Output the (X, Y) coordinate of the center of the cell containing the given text.  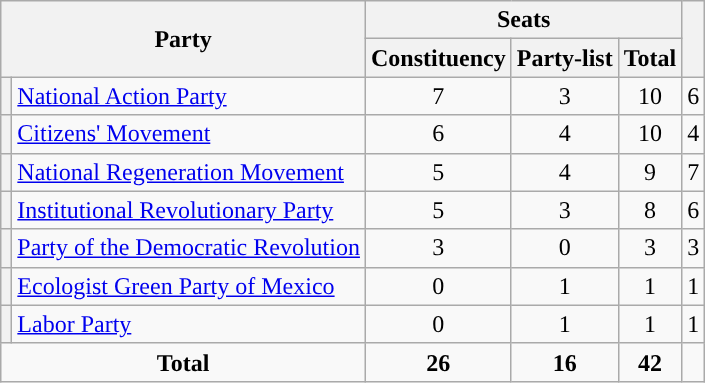
National Regeneration Movement (189, 172)
Ecologist Green Party of Mexico (189, 286)
8 (650, 210)
Party-list (564, 58)
Institutional Revolutionary Party (189, 210)
Constituency (438, 58)
Party of the Democratic Revolution (189, 248)
9 (650, 172)
Labor Party (189, 324)
National Action Party (189, 96)
26 (438, 362)
Seats (523, 20)
Citizens' Movement (189, 134)
42 (650, 362)
Party (184, 39)
16 (564, 362)
